Return (x, y) of the center of cell containing provided text 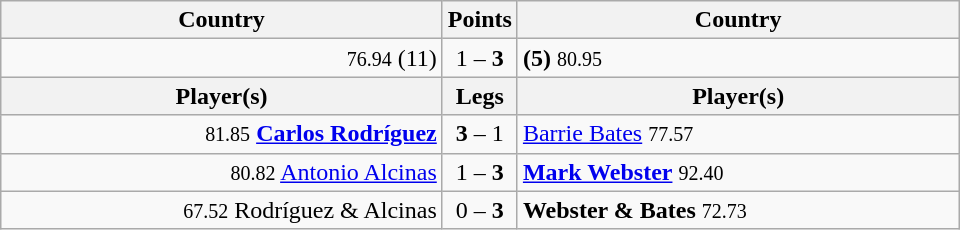
Barrie Bates 77.57 (738, 134)
(5) 80.95 (738, 58)
Legs (480, 96)
Mark Webster 92.40 (738, 172)
81.85 Carlos Rodríguez (222, 134)
0 – 3 (480, 210)
Points (480, 20)
80.82 Antonio Alcinas (222, 172)
76.94 (11) (222, 58)
Webster & Bates 72.73 (738, 210)
3 – 1 (480, 134)
67.52 Rodríguez & Alcinas (222, 210)
